Provide the (X, Y) coordinate of the cell's center where the given text is located.  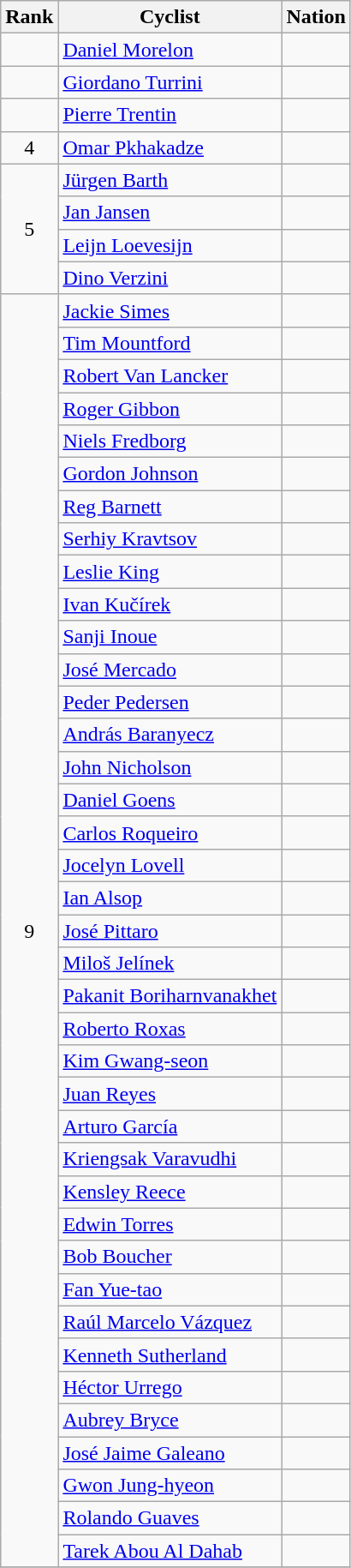
Kensley Reece (170, 1192)
Pakanit Boriharnvanakhet (170, 996)
Sanji Inoue (170, 637)
Giordano Turrini (170, 82)
Pierre Trentin (170, 115)
Robert Van Lancker (170, 375)
Nation (316, 17)
Héctor Urrego (170, 1387)
Ivan Kučírek (170, 604)
Jürgen Barth (170, 180)
Kenneth Sutherland (170, 1355)
Jackie Simes (170, 310)
Niels Fredborg (170, 442)
John Nicholson (170, 767)
Daniel Goens (170, 800)
4 (29, 147)
Reg Barnett (170, 507)
9 (29, 930)
András Baranyecz (170, 735)
Ian Alsop (170, 898)
Roberto Roxas (170, 1029)
Omar Pkhakadze (170, 147)
Bob Boucher (170, 1257)
Kriengsak Varavudhi (170, 1159)
José Pittaro (170, 930)
José Jaime Galeano (170, 1453)
Serhiy Kravtsov (170, 539)
Fan Yue-tao (170, 1289)
Gwon Jung-hyeon (170, 1486)
Edwin Torres (170, 1224)
Juan Reyes (170, 1094)
Carlos Roqueiro (170, 832)
Miloš Jelínek (170, 964)
Aubrey Bryce (170, 1420)
Jan Jansen (170, 213)
José Mercado (170, 670)
Leslie King (170, 572)
Peder Pedersen (170, 702)
Rolando Guaves (170, 1518)
Leijn Loevesijn (170, 245)
Roger Gibbon (170, 409)
Raúl Marcelo Vázquez (170, 1322)
Dino Verzini (170, 278)
Rank (29, 17)
Jocelyn Lovell (170, 865)
Gordon Johnson (170, 474)
Cyclist (170, 17)
5 (29, 229)
Daniel Morelon (170, 50)
Kim Gwang-seon (170, 1061)
Tim Mountford (170, 343)
Arturo García (170, 1126)
Tarek Abou Al Dahab (170, 1551)
